Extract the (X, Y) coordinate from the center of the cell holding the provided text.  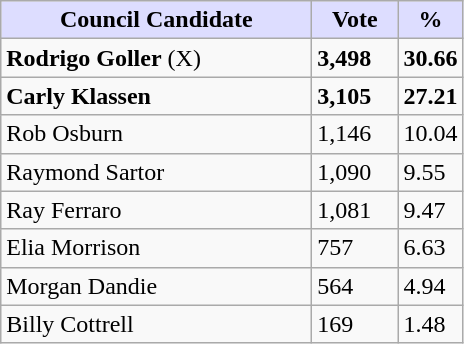
4.94 (430, 286)
9.47 (430, 210)
Rob Osburn (156, 134)
169 (355, 324)
Ray Ferraro (156, 210)
3,105 (355, 96)
27.21 (430, 96)
Carly Klassen (156, 96)
9.55 (430, 172)
564 (355, 286)
Vote (355, 20)
30.66 (430, 58)
Council Candidate (156, 20)
1,146 (355, 134)
Rodrigo Goller (X) (156, 58)
3,498 (355, 58)
1.48 (430, 324)
6.63 (430, 248)
1,090 (355, 172)
% (430, 20)
Billy Cottrell (156, 324)
757 (355, 248)
10.04 (430, 134)
Raymond Sartor (156, 172)
Morgan Dandie (156, 286)
Elia Morrison (156, 248)
1,081 (355, 210)
